Detect which cell encompasses the target text, then output its (X, Y) center coordinate. 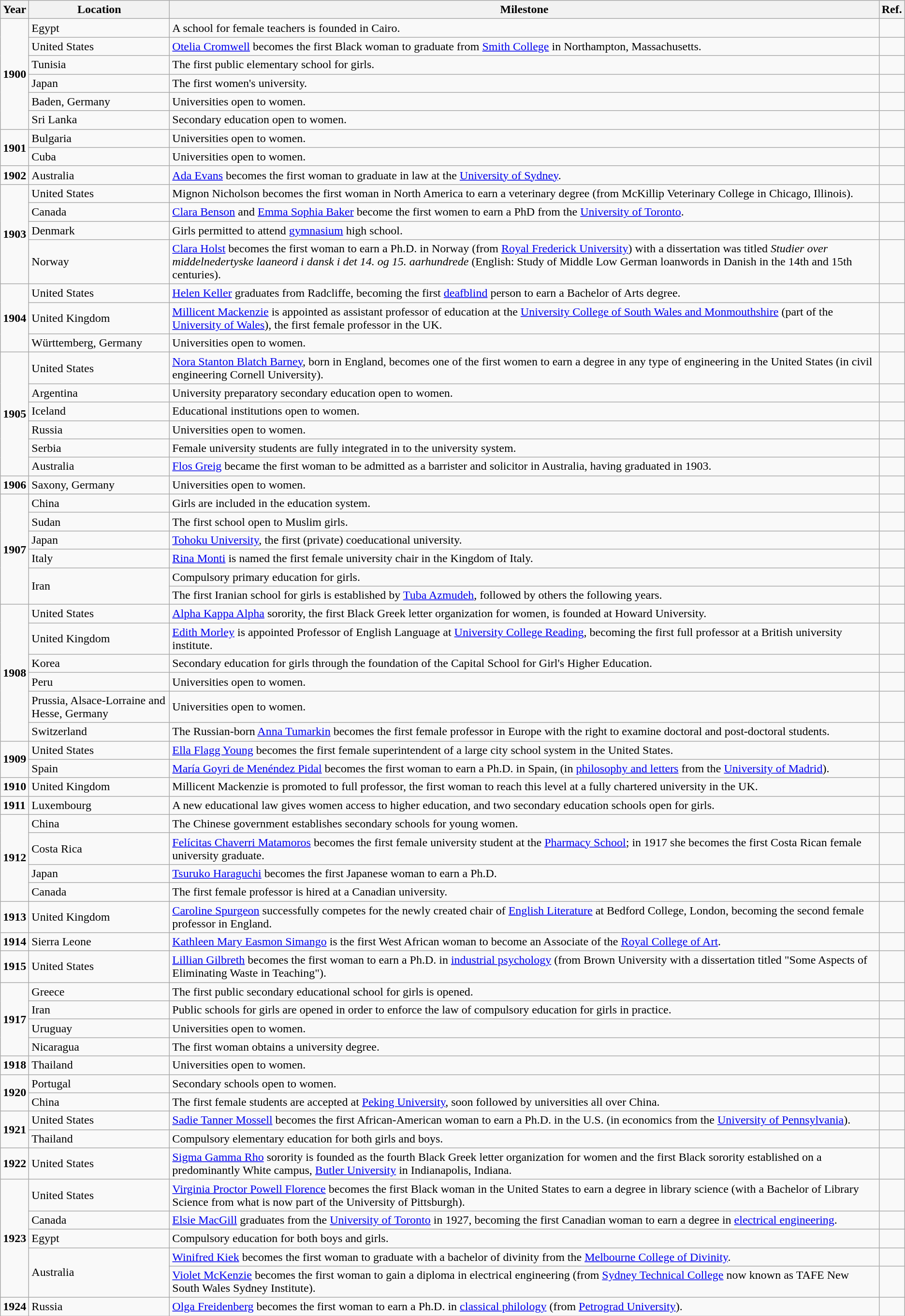
Mignon Nicholson becomes the first woman in North America to earn a veterinary degree (from McKillip Veterinary College in Chicago, Illinois). (524, 193)
1914 (15, 942)
Sierra Leone (100, 942)
Tunisia (100, 65)
Cuba (100, 157)
Winifred Kiek becomes the first woman to graduate with a bachelor of divinity from the Melbourne College of Divinity. (524, 1257)
Saxony, Germany (100, 485)
The first public elementary school for girls. (524, 65)
A new educational law gives women access to higher education, and two secondary education schools open for girls. (524, 805)
Luxembourg (100, 805)
Olga Freidenberg becomes the first woman to earn a Ph.D. in classical philology (from Petrograd University). (524, 1307)
Compulsory elementary education for both girls and boys. (524, 1139)
Serbia (100, 448)
Spain (100, 768)
Public schools for girls are opened in order to enforce the law of compulsory education for girls in practice. (524, 1010)
Sadie Tanner Mossell becomes the first African-American woman to earn a Ph.D. in the U.S. (in economics from the University of Pennsylvania). (524, 1120)
Year (15, 10)
1909 (15, 759)
1910 (15, 787)
1922 (15, 1164)
1917 (15, 1019)
Compulsory primary education for girls. (524, 577)
The first woman obtains a university degree. (524, 1047)
Ref. (891, 10)
1904 (15, 318)
Helen Keller graduates from Radcliffe, becoming the first deafblind person to earn a Bachelor of Arts degree. (524, 293)
Alpha Kappa Alpha sorority, the first Black Greek letter organization for women, is founded at Howard University. (524, 614)
Educational institutions open to women. (524, 411)
1913 (15, 916)
Bulgaria (100, 138)
The first public secondary educational school for girls is opened. (524, 992)
Greece (100, 992)
Tsuruko Haraguchi becomes the first Japanese woman to earn a Ph.D. (524, 873)
Otelia Cromwell becomes the first Black woman to graduate from Smith College in Northampton, Massachusetts. (524, 46)
1905 (15, 414)
Nicaragua (100, 1047)
Milestone (524, 10)
Compulsory education for both boys and girls. (524, 1238)
Sudan (100, 521)
Secondary education for girls through the foundation of the Capital School for Girl's Higher Education. (524, 664)
Rina Monti is named the first female university chair in the Kingdom of Italy. (524, 558)
1902 (15, 175)
1921 (15, 1129)
1911 (15, 805)
Clara Benson and Emma Sophia Baker become the first women to earn a PhD from the University of Toronto. (524, 212)
Flos Greig became the first woman to be admitted as a barrister and solicitor in Australia, having graduated in 1903. (524, 466)
The first women's university. (524, 83)
The first Iranian school for girls is established by Tuba Azmudeh, followed by others the following years. (524, 595)
Location (100, 10)
1907 (15, 549)
Girls permitted to attend gymnasium high school. (524, 231)
Uruguay (100, 1028)
The first school open to Muslim girls. (524, 521)
1923 (15, 1238)
Korea (100, 664)
Switzerland (100, 732)
Württemberg, Germany (100, 343)
1920 (15, 1093)
Secondary education open to women. (524, 120)
Norway (100, 262)
Portugal (100, 1084)
The Russian-born Anna Tumarkin becomes the first female professor in Europe with the right to examine doctoral and post-doctoral students. (524, 732)
The Chinese government establishes secondary schools for young women. (524, 824)
Secondary schools open to women. (524, 1084)
1903 (15, 234)
Costa Rica (100, 849)
1924 (15, 1307)
University preparatory secondary education open to women. (524, 393)
Tohoku University, the first (private) coeducational university. (524, 540)
Baden, Germany (100, 101)
Denmark (100, 231)
María Goyri de Menéndez Pidal becomes the first woman to earn a Ph.D. in Spain, (in philosophy and letters from the University of Madrid). (524, 768)
Iceland (100, 411)
Italy (100, 558)
1906 (15, 485)
Sri Lanka (100, 120)
Kathleen Mary Easmon Simango is the first West African woman to become an Associate of the Royal College of Art. (524, 942)
1912 (15, 857)
1900 (15, 74)
Female university students are fully integrated in to the university system. (524, 448)
1915 (15, 967)
1901 (15, 147)
1908 (15, 673)
Millicent Mackenzie is promoted to full professor, the first woman to reach this level at a fully chartered university in the UK. (524, 787)
1918 (15, 1065)
Prussia, Alsace-Lorraine and Hesse, Germany (100, 707)
Argentina (100, 393)
Elsie MacGill graduates from the University of Toronto in 1927, becoming the first Canadian woman to earn a degree in electrical engineering. (524, 1220)
Ada Evans becomes the first woman to graduate in law at the University of Sydney. (524, 175)
The first female students are accepted at Peking University, soon followed by universities all over China. (524, 1102)
A school for female teachers is founded in Cairo. (524, 28)
Peru (100, 682)
Ella Flagg Young becomes the first female superintendent of a large city school system in the United States. (524, 750)
Girls are included in the education system. (524, 503)
The first female professor is hired at a Canadian university. (524, 892)
